Pinpoint the cell where the given text exists, returning its [X, Y] midpoint coordinate. 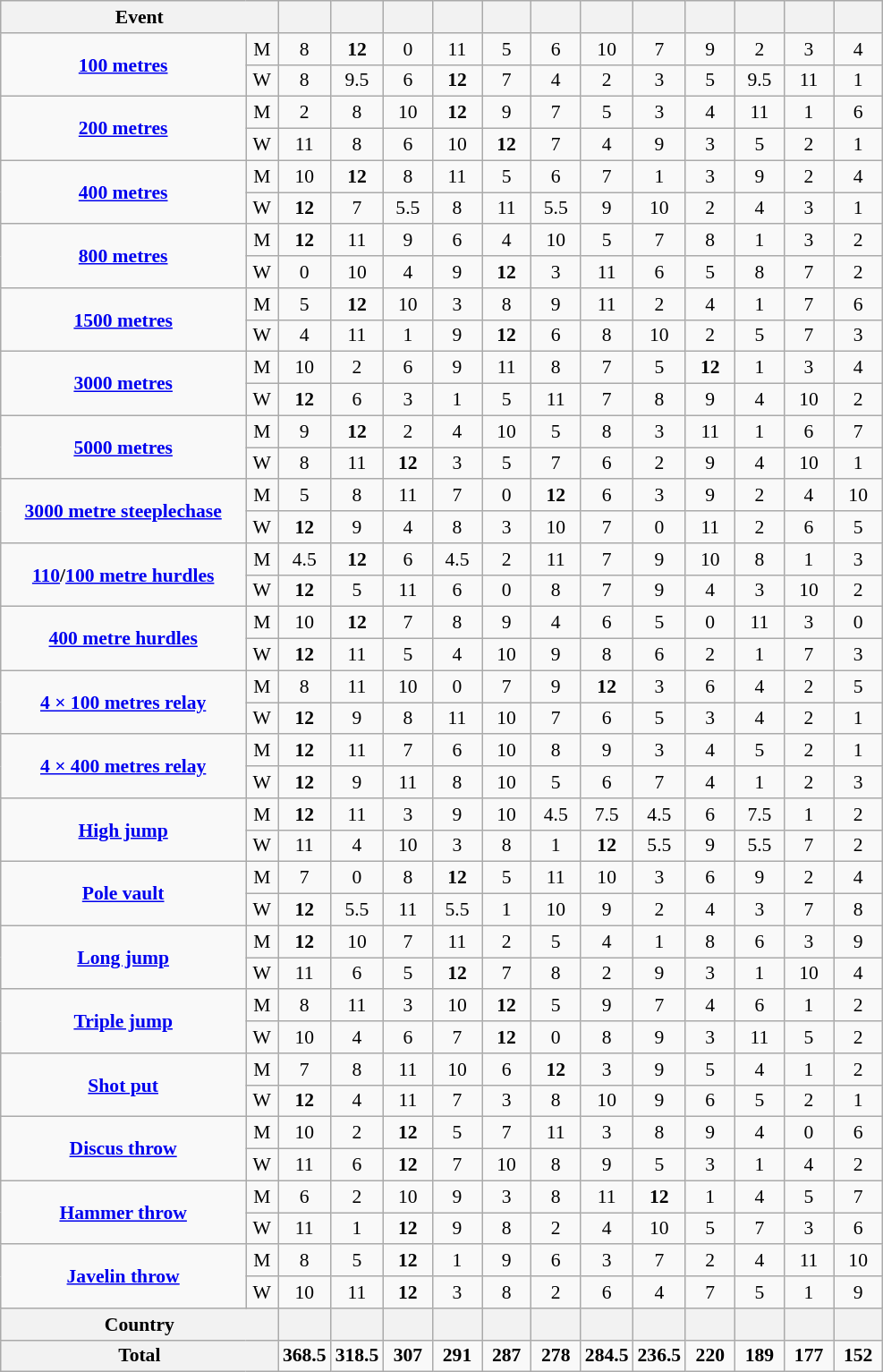
291 [456, 1356]
Triple jump [123, 1022]
400 metre hurdles [123, 639]
Country [140, 1325]
Shot put [123, 1085]
368.5 [304, 1356]
5000 metres [123, 447]
1500 metres [123, 320]
3000 metres [123, 383]
307 [408, 1356]
Event [140, 17]
278 [556, 1356]
284.5 [607, 1356]
Discus throw [123, 1149]
High jump [123, 831]
400 metres [123, 192]
318.5 [358, 1356]
4 × 400 metres relay [123, 766]
Javelin throw [123, 1276]
100 metres [123, 64]
287 [506, 1356]
200 metres [123, 129]
220 [710, 1356]
236.5 [660, 1356]
4 × 100 metres relay [123, 702]
152 [859, 1356]
177 [809, 1356]
Hammer throw [123, 1212]
3000 metre steeplechase [123, 512]
189 [759, 1356]
Long jump [123, 958]
Total [140, 1356]
110/100 metre hurdles [123, 575]
800 metres [123, 256]
Pole vault [123, 893]
